Search for the cell housing the specified text and yield its [X, Y] center coordinate. 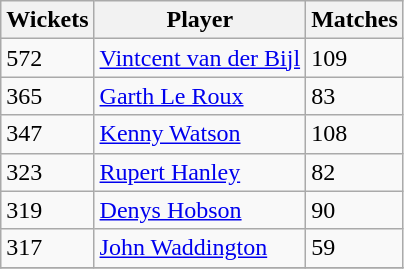
347 [48, 134]
Matches [355, 20]
59 [355, 248]
Wickets [48, 20]
90 [355, 210]
Vintcent van der Bijl [200, 58]
365 [48, 96]
319 [48, 210]
572 [48, 58]
323 [48, 172]
83 [355, 96]
108 [355, 134]
109 [355, 58]
Rupert Hanley [200, 172]
Kenny Watson [200, 134]
Player [200, 20]
82 [355, 172]
Garth Le Roux [200, 96]
Denys Hobson [200, 210]
317 [48, 248]
John Waddington [200, 248]
